Capture the cell that displays the provided text and extract its (X, Y) central coordinate. 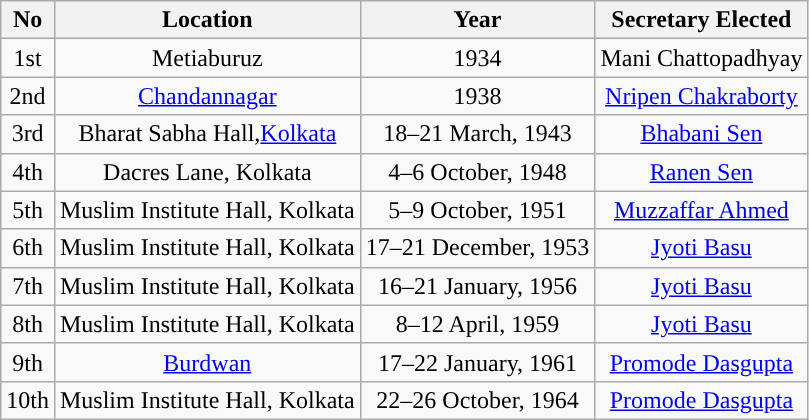
10th (28, 400)
Mani Chattopadhyay (702, 58)
Metiaburuz (207, 58)
7th (28, 286)
17–21 December, 1953 (478, 248)
Burdwan (207, 362)
22–26 October, 1964 (478, 400)
Ranen Sen (702, 172)
Year (478, 20)
9th (28, 362)
Bhabani Sen (702, 134)
6th (28, 248)
1st (28, 58)
Bharat Sabha Hall,Kolkata (207, 134)
18–21 March, 1943 (478, 134)
16–21 January, 1956 (478, 286)
4th (28, 172)
Nripen Chakraborty (702, 96)
1934 (478, 58)
No (28, 20)
5th (28, 210)
1938 (478, 96)
17–22 January, 1961 (478, 362)
Muzzaffar Ahmed (702, 210)
5–9 October, 1951 (478, 210)
Chandannagar (207, 96)
Location (207, 20)
4–6 October, 1948 (478, 172)
Dacres Lane, Kolkata (207, 172)
Secretary Elected (702, 20)
8th (28, 324)
2nd (28, 96)
3rd (28, 134)
8–12 April, 1959 (478, 324)
